Output the [x, y] coordinate of the center of the cell containing the given text.  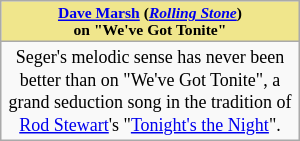
Dave Marsh (Rolling Stone) on "We've Got Tonite" [150, 22]
